Detect which cell encompasses the target text, then output its (X, Y) center coordinate. 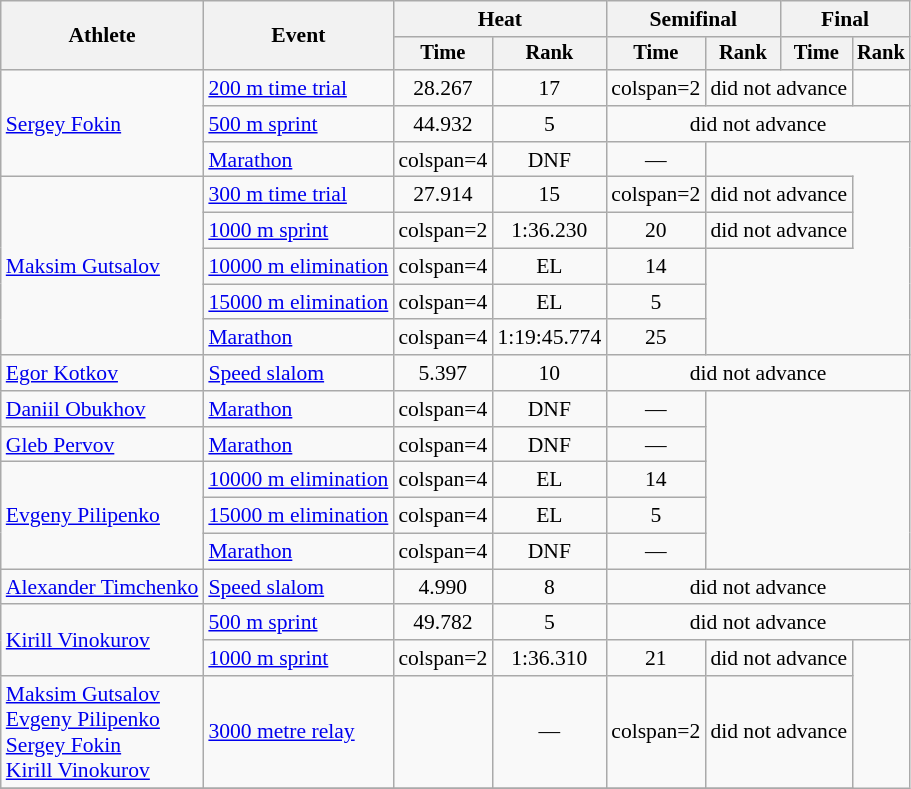
1:36.230 (549, 231)
8 (549, 587)
20 (656, 231)
200 m time trial (298, 88)
Maksim Gutsalov (102, 266)
44.932 (442, 124)
Semifinal (693, 19)
4.990 (442, 587)
Gleb Pervov (102, 445)
10 (549, 373)
300 m time trial (298, 195)
3000 metre relay (298, 732)
21 (656, 658)
Alexander Timchenko (102, 587)
28.267 (442, 88)
Heat (500, 19)
27.914 (442, 195)
5.397 (442, 373)
Egor Kotkov (102, 373)
Sergey Fokin (102, 124)
15 (549, 195)
25 (656, 338)
Athlete (102, 36)
1:36.310 (549, 658)
17 (549, 88)
Evgeny Pilipenko (102, 516)
49.782 (442, 623)
Kirill Vinokurov (102, 640)
Final (844, 19)
Maksim GutsalovEvgeny PilipenkoSergey FokinKirill Vinokurov (102, 732)
Event (298, 36)
1:19:45.774 (549, 338)
Daniil Obukhov (102, 409)
